For the text-containing cell, return its midpoint in [x, y] coordinate format. 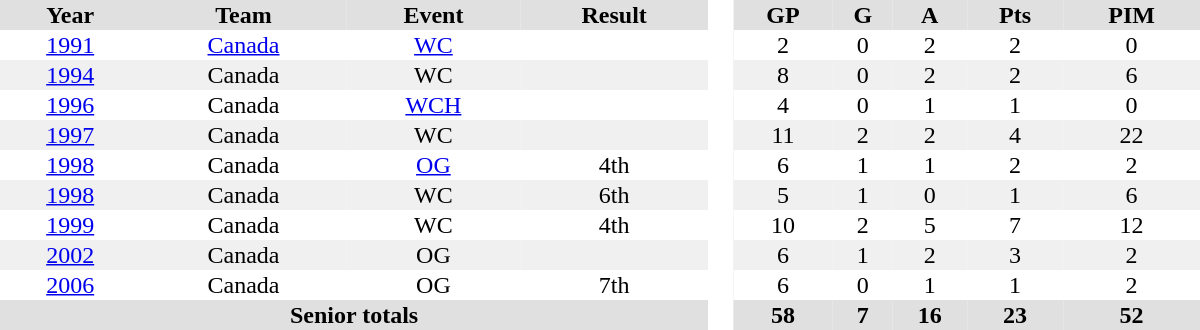
2002 [70, 255]
1994 [70, 75]
6th [614, 195]
Event [434, 15]
58 [783, 315]
12 [1132, 225]
7th [614, 285]
10 [783, 225]
16 [930, 315]
52 [1132, 315]
Year [70, 15]
22 [1132, 135]
1999 [70, 225]
PIM [1132, 15]
2006 [70, 285]
Result [614, 15]
Team [243, 15]
A [930, 15]
3 [1015, 255]
23 [1015, 315]
WCH [434, 105]
G [863, 15]
Senior totals [354, 315]
1997 [70, 135]
8 [783, 75]
Pts [1015, 15]
GP [783, 15]
11 [783, 135]
1991 [70, 45]
1996 [70, 105]
